Extract the (x, y) coordinate from the center of the cell holding the provided text.  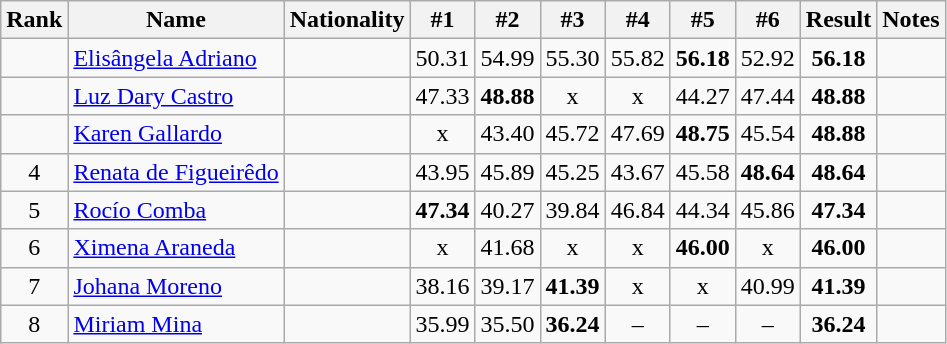
43.95 (442, 172)
55.82 (638, 58)
Rocío Comba (176, 210)
Name (176, 20)
#4 (638, 20)
Johana Moreno (176, 286)
#3 (572, 20)
40.27 (508, 210)
35.99 (442, 324)
46.84 (638, 210)
44.34 (702, 210)
Elisângela Adriano (176, 58)
44.27 (702, 96)
50.31 (442, 58)
45.72 (572, 134)
52.92 (768, 58)
Nationality (347, 20)
#2 (508, 20)
5 (34, 210)
Result (838, 20)
38.16 (442, 286)
47.69 (638, 134)
Karen Gallardo (176, 134)
47.44 (768, 96)
Notes (911, 20)
Miriam Mina (176, 324)
43.40 (508, 134)
43.67 (638, 172)
45.89 (508, 172)
8 (34, 324)
45.58 (702, 172)
45.54 (768, 134)
Ximena Araneda (176, 248)
#6 (768, 20)
#5 (702, 20)
55.30 (572, 58)
48.75 (702, 134)
4 (34, 172)
47.33 (442, 96)
40.99 (768, 286)
54.99 (508, 58)
39.84 (572, 210)
#1 (442, 20)
39.17 (508, 286)
6 (34, 248)
35.50 (508, 324)
Rank (34, 20)
Renata de Figueirêdo (176, 172)
Luz Dary Castro (176, 96)
45.25 (572, 172)
45.86 (768, 210)
7 (34, 286)
41.68 (508, 248)
